Determine the (x, y) coordinate at the center of the cell enclosing the given text.  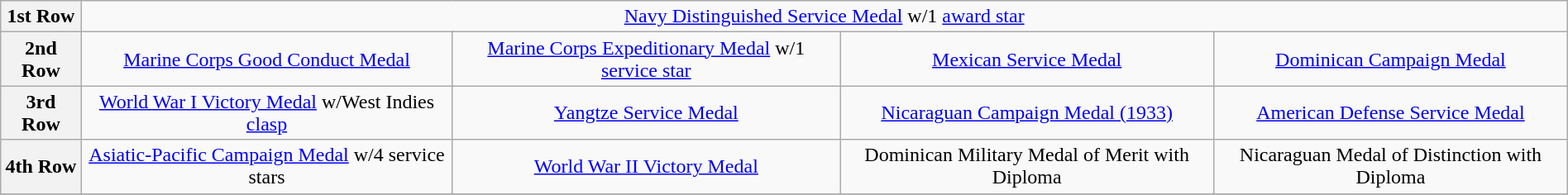
Marine Corps Good Conduct Medal (266, 59)
4th Row (41, 167)
World War II Victory Medal (647, 167)
Navy Distinguished Service Medal w/1 award star (824, 17)
Marine Corps Expeditionary Medal w/1 service star (647, 59)
World War I Victory Medal w/West Indies clasp (266, 112)
Yangtze Service Medal (647, 112)
Nicaraguan Campaign Medal (1933) (1027, 112)
Dominican Military Medal of Merit with Diploma (1027, 167)
Dominican Campaign Medal (1391, 59)
Asiatic-Pacific Campaign Medal w/4 service stars (266, 167)
Mexican Service Medal (1027, 59)
2nd Row (41, 59)
American Defense Service Medal (1391, 112)
Nicaraguan Medal of Distinction with Diploma (1391, 167)
1st Row (41, 17)
3rd Row (41, 112)
